Extract the (X, Y) coordinate from the center of the cell holding the provided text.  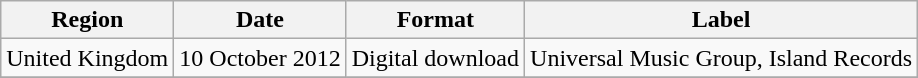
Label (722, 20)
Format (435, 20)
Universal Music Group, Island Records (722, 58)
Date (260, 20)
Region (88, 20)
Digital download (435, 58)
United Kingdom (88, 58)
10 October 2012 (260, 58)
